Return the [x, y] coordinate for the center point of the cell that contains the specified text.  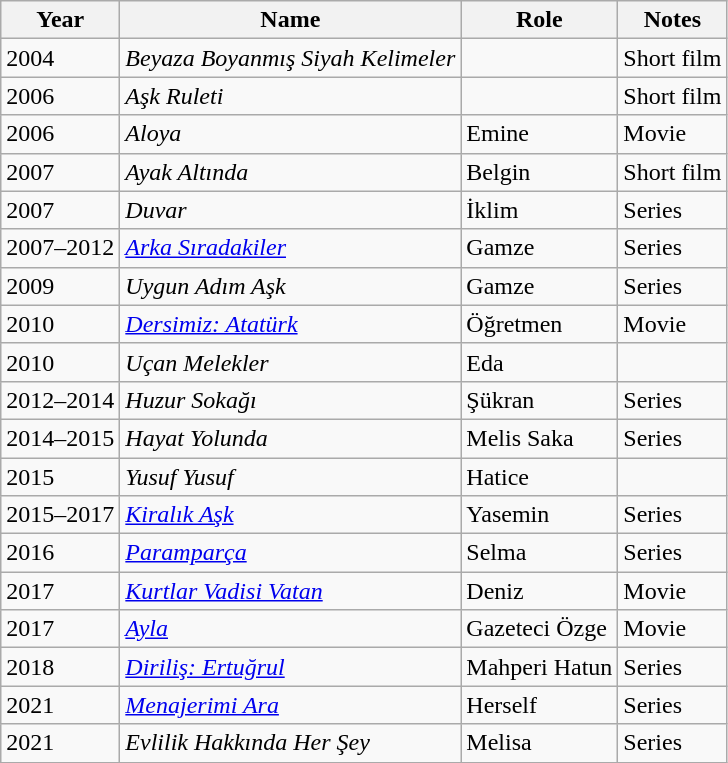
Dersimiz: Atatürk [290, 324]
2015–2017 [60, 515]
Eda [540, 362]
Uçan Melekler [290, 362]
2018 [60, 667]
2014–2015 [60, 438]
Belgin [540, 172]
Emine [540, 134]
Hayat Yolunda [290, 438]
Menajerimi Ara [290, 705]
Hatice [540, 477]
Huzur Sokağı [290, 400]
Selma [540, 553]
Yasemin [540, 515]
Aloya [290, 134]
Arka Sıradakiler [290, 248]
Melis Saka [540, 438]
Melisa [540, 743]
Name [290, 20]
Year [60, 20]
Duvar [290, 210]
Ayla [290, 629]
Role [540, 20]
2009 [60, 286]
Herself [540, 705]
Beyaza Boyanmış Siyah Kelimeler [290, 58]
Notes [672, 20]
Evlilik Hakkında Her Şey [290, 743]
Öğretmen [540, 324]
2007–2012 [60, 248]
2015 [60, 477]
Aşk Ruleti [290, 96]
Uygun Adım Aşk [290, 286]
Gazeteci Özge [540, 629]
Paramparça [290, 553]
Ayak Altında [290, 172]
Deniz [540, 591]
Kiralık Aşk [290, 515]
2016 [60, 553]
Kurtlar Vadisi Vatan [290, 591]
2004 [60, 58]
Mahperi Hatun [540, 667]
Yusuf Yusuf [290, 477]
2012–2014 [60, 400]
İklim [540, 210]
Diriliş: Ertuğrul [290, 667]
Şükran [540, 400]
